Provide the [x, y] coordinate of the cell's center where the given text is located.  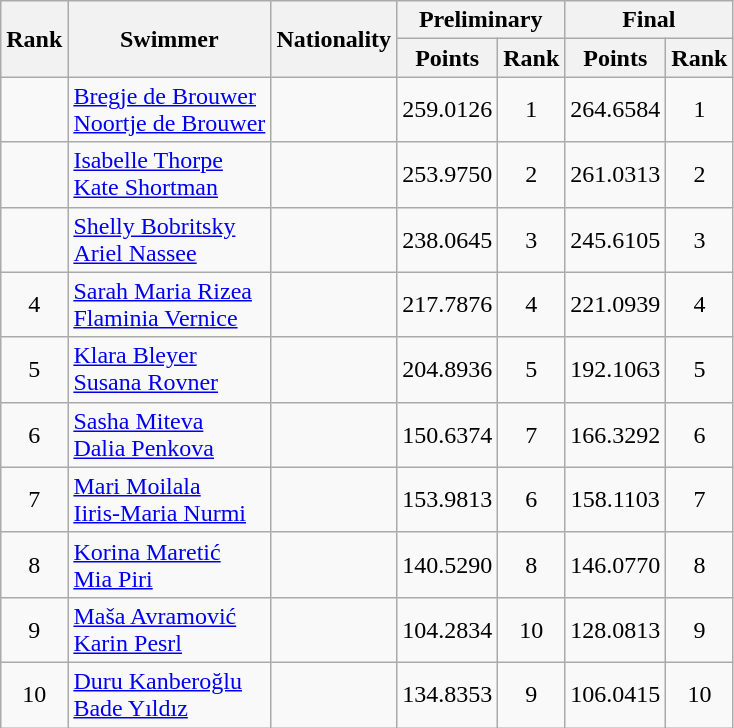
238.0645 [448, 240]
134.8353 [448, 694]
Klara BleyerSusana Rovner [170, 370]
Mari MoilalaIiris-Maria Nurmi [170, 500]
217.7876 [448, 304]
192.1063 [616, 370]
140.5290 [448, 564]
150.6374 [448, 434]
146.0770 [616, 564]
Isabelle Thorpe Kate Shortman [170, 174]
221.0939 [616, 304]
104.2834 [448, 630]
158.1103 [616, 500]
Duru KanberoğluBade Yıldız [170, 694]
Maša AvramovićKarin Pesrl [170, 630]
106.0415 [616, 694]
264.6584 [616, 110]
Sasha MitevaDalia Penkova [170, 434]
204.8936 [448, 370]
Preliminary [481, 20]
Shelly BobritskyAriel Nassee [170, 240]
245.6105 [616, 240]
Sarah Maria RizeaFlaminia Vernice [170, 304]
261.0313 [616, 174]
253.9750 [448, 174]
Swimmer [170, 39]
153.9813 [448, 500]
Korina MaretićMia Piri [170, 564]
259.0126 [448, 110]
Nationality [334, 39]
Final [649, 20]
166.3292 [616, 434]
Bregje de BrouwerNoortje de Brouwer [170, 110]
128.0813 [616, 630]
